Determine the [x, y] coordinate at the center of the cell enclosing the given text.  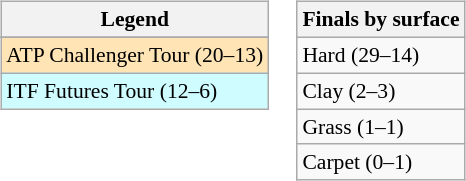
Finals by surface [380, 20]
Hard (29–14) [380, 55]
ITF Futures Tour (12–6) [134, 91]
Clay (2–3) [380, 91]
Carpet (0–1) [380, 162]
ATP Challenger Tour (20–13) [134, 55]
Grass (1–1) [380, 127]
Legend [134, 20]
